For the text-containing cell, return its midpoint in (X, Y) coordinate format. 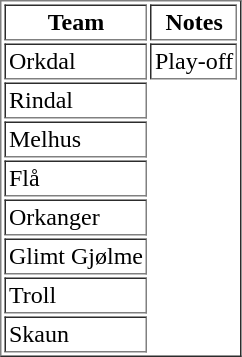
Team (76, 22)
Glimt Gjølme (76, 256)
Flå (76, 178)
Notes (194, 22)
Melhus (76, 140)
Skaun (76, 334)
Troll (76, 296)
Play-off (194, 62)
Rindal (76, 100)
Orkdal (76, 62)
Orkanger (76, 218)
